Capture the cell that displays the provided text and extract its [X, Y] central coordinate. 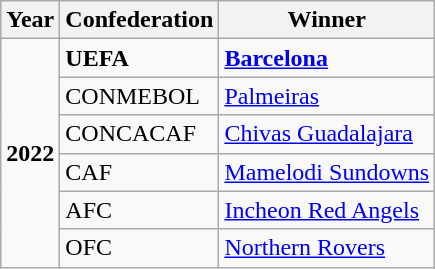
AFC [140, 210]
Barcelona [327, 58]
Confederation [140, 20]
Winner [327, 20]
CONMEBOL [140, 96]
Palmeiras [327, 96]
CONCACAF [140, 134]
OFC [140, 248]
Northern Rovers [327, 248]
Mamelodi Sundowns [327, 172]
UEFA [140, 58]
Incheon Red Angels [327, 210]
2022 [30, 153]
Year [30, 20]
Chivas Guadalajara [327, 134]
CAF [140, 172]
